Pinpoint the cell where the given text exists, returning its [X, Y] midpoint coordinate. 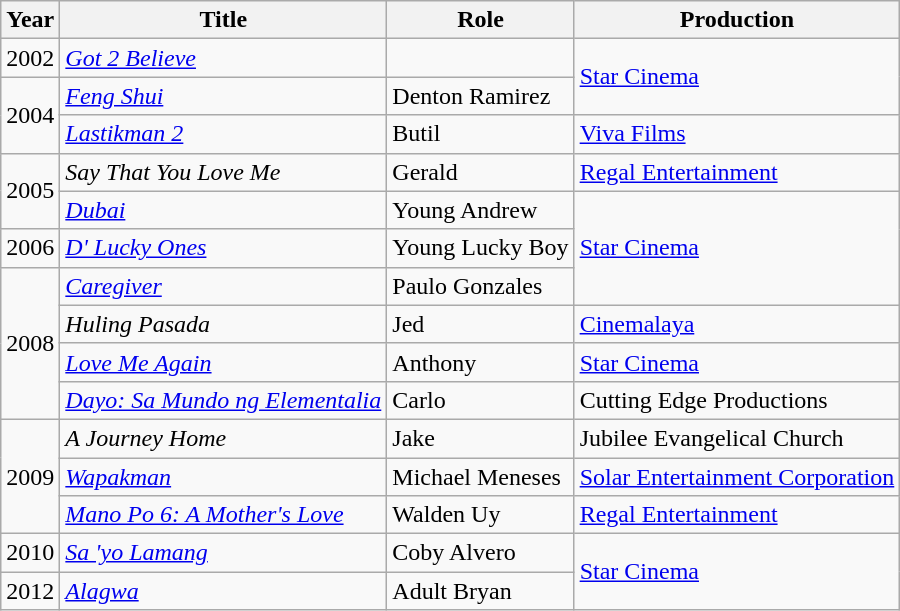
2006 [30, 248]
Cinemalaya [737, 324]
Adult Bryan [480, 591]
Role [480, 20]
Feng Shui [224, 96]
Year [30, 20]
Production [737, 20]
Butil [480, 134]
Cutting Edge Productions [737, 400]
Say That You Love Me [224, 172]
Title [224, 20]
Lastikman 2 [224, 134]
Walden Uy [480, 515]
Caregiver [224, 286]
A Journey Home [224, 438]
Young Andrew [480, 210]
Michael Meneses [480, 477]
Gerald [480, 172]
Alagwa [224, 591]
2012 [30, 591]
Love Me Again [224, 362]
2002 [30, 58]
Jake [480, 438]
Jed [480, 324]
Viva Films [737, 134]
Dayo: Sa Mundo ng Elementalia [224, 400]
Denton Ramirez [480, 96]
2010 [30, 553]
2005 [30, 191]
Got 2 Believe [224, 58]
Huling Pasada [224, 324]
2008 [30, 343]
Coby Alvero [480, 553]
Anthony [480, 362]
2009 [30, 476]
Sa 'yo Lamang [224, 553]
Dubai [224, 210]
Jubilee Evangelical Church [737, 438]
Paulo Gonzales [480, 286]
Carlo [480, 400]
Mano Po 6: A Mother's Love [224, 515]
2004 [30, 115]
Young Lucky Boy [480, 248]
Solar Entertainment Corporation [737, 477]
Wapakman [224, 477]
D' Lucky Ones [224, 248]
